Extract the (X, Y) coordinate from the center of the cell holding the provided text.  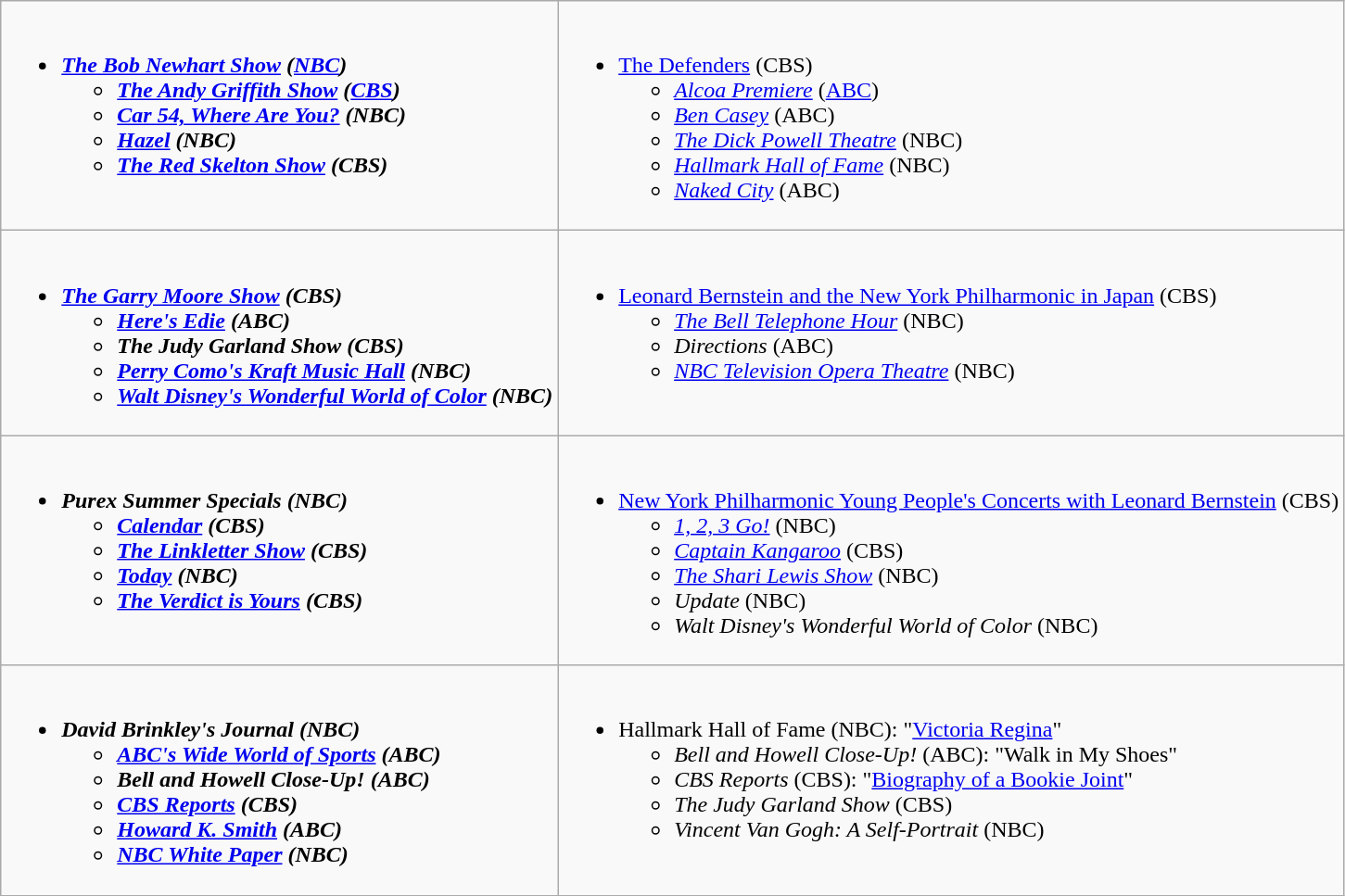
Purex Summer Specials (NBC)Calendar (CBS)The Linkletter Show (CBS)Today (NBC)The Verdict is Yours (CBS) (280, 550)
The Garry Moore Show (CBS)Here's Edie (ABC)The Judy Garland Show (CBS)Perry Como's Kraft Music Hall (NBC)Walt Disney's Wonderful World of Color (NBC) (280, 334)
The Defenders (CBS)Alcoa Premiere (ABC)Ben Casey (ABC)The Dick Powell Theatre (NBC)Hallmark Hall of Fame (NBC)Naked City (ABC) (951, 116)
The Bob Newhart Show (NBC)The Andy Griffith Show (CBS)Car 54, Where Are You? (NBC)Hazel (NBC)The Red Skelton Show (CBS) (280, 116)
Leonard Bernstein and the New York Philharmonic in Japan (CBS)The Bell Telephone Hour (NBC)Directions (ABC)NBC Television Opera Theatre (NBC) (951, 334)
